Capture the cell that displays the provided text and extract its (x, y) central coordinate. 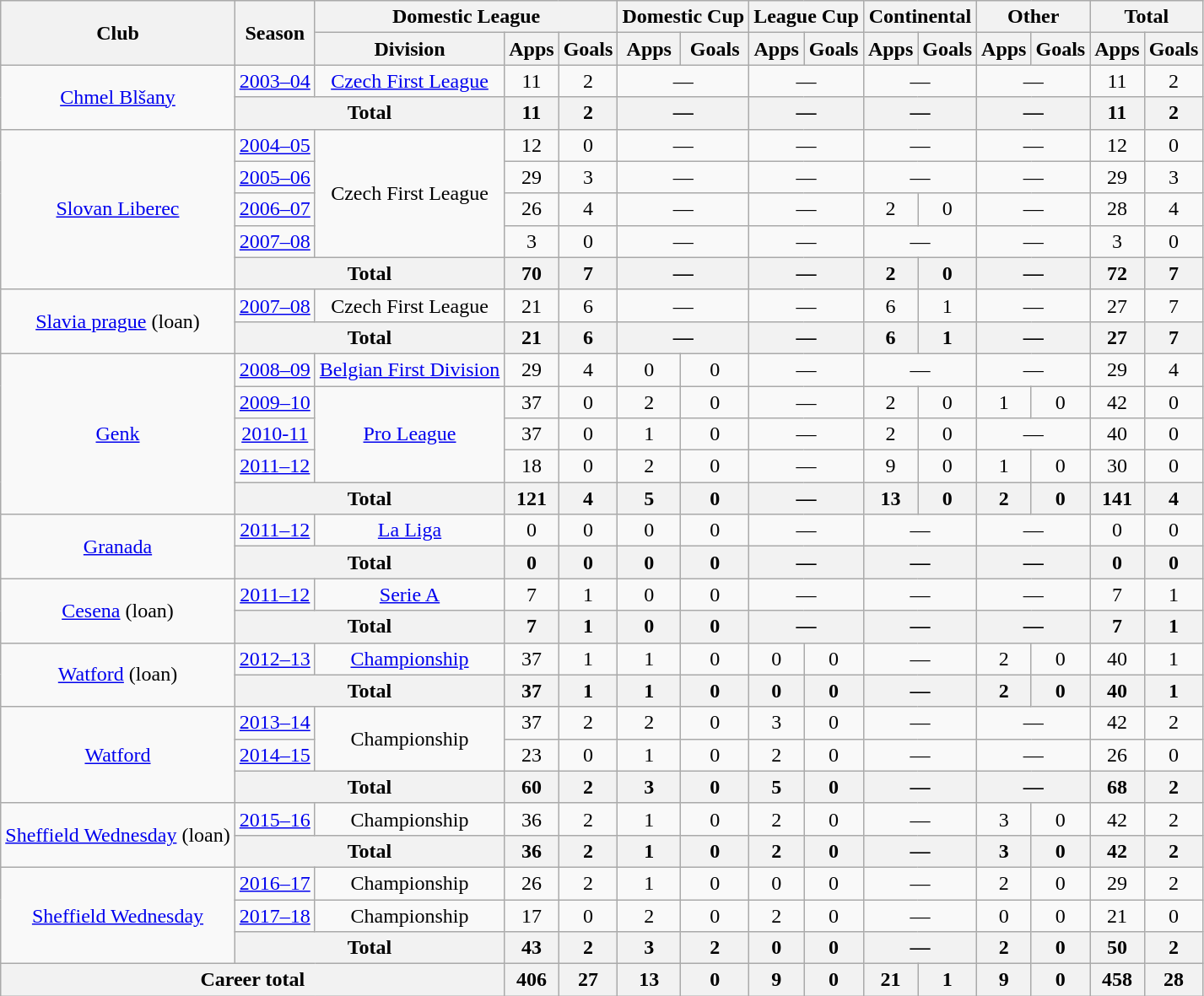
Watford (loan) (118, 675)
2016–17 (275, 883)
Serie A (409, 595)
Sheffield Wednesday (loan) (118, 835)
50 (1117, 948)
17 (532, 915)
43 (532, 948)
2010-11 (275, 434)
2005–06 (275, 177)
68 (1117, 787)
Cesena (loan) (118, 611)
18 (532, 466)
Sheffield Wednesday (118, 915)
60 (532, 787)
2015–16 (275, 819)
Pro League (409, 434)
2009–10 (275, 402)
Genk (118, 433)
2012–13 (275, 659)
2008–09 (275, 369)
Chmel Blšany (118, 97)
406 (532, 980)
Season (275, 33)
30 (1117, 466)
121 (532, 498)
Slavia prague (loan) (118, 321)
Division (409, 49)
Domestic Cup (683, 17)
Slovan Liberec (118, 209)
2006–07 (275, 209)
Continental (920, 17)
2004–05 (275, 145)
72 (1117, 273)
141 (1117, 498)
2017–18 (275, 915)
League Cup (807, 17)
Watford (118, 755)
La Liga (409, 530)
2014–15 (275, 755)
Domestic League (466, 17)
Granada (118, 546)
70 (532, 273)
23 (532, 755)
458 (1117, 980)
Other (1034, 17)
2003–04 (275, 81)
Belgian First Division (409, 369)
Club (118, 33)
Career total (253, 980)
2013–14 (275, 723)
